Scan for the cell matching the given text and deliver its (x, y) coordinate at center. 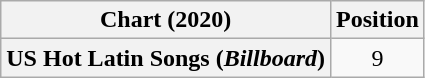
Chart (2020) (166, 20)
Position (378, 20)
US Hot Latin Songs (Billboard) (166, 58)
9 (378, 58)
